Locate the cell with the specified text and output its [X, Y] center coordinate. 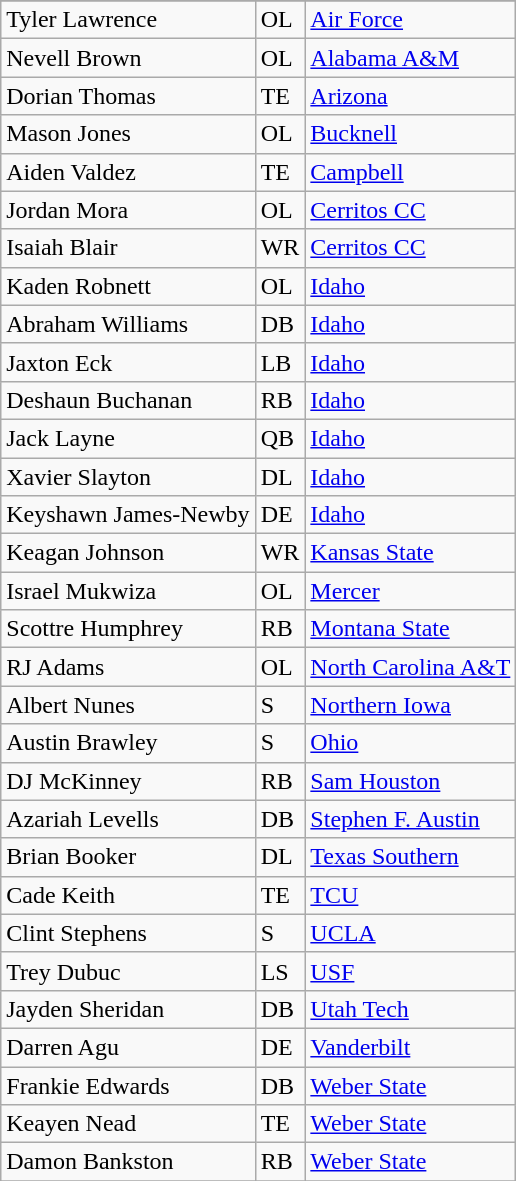
Clint Stephens [128, 933]
Stephen F. Austin [410, 819]
Israel Mukwiza [128, 591]
Sam Houston [410, 781]
Utah Tech [410, 1009]
Vanderbilt [410, 1047]
Isaiah Blair [128, 248]
Azariah Levells [128, 819]
Xavier Slayton [128, 477]
Trey Dubuc [128, 971]
TCU [410, 895]
Mercer [410, 591]
Jaxton Eck [128, 362]
LS [280, 971]
Cade Keith [128, 895]
Dorian Thomas [128, 96]
Arizona [410, 96]
Austin Brawley [128, 743]
Northern Iowa [410, 705]
Aiden Valdez [128, 172]
Albert Nunes [128, 705]
Campbell [410, 172]
Tyler Lawrence [128, 20]
QB [280, 438]
Brian Booker [128, 857]
Alabama A&M [410, 58]
Ohio [410, 743]
Jack Layne [128, 438]
Jordan Mora [128, 210]
USF [410, 971]
Damon Bankston [128, 1162]
Scottre Humphrey [128, 629]
Jayden Sheridan [128, 1009]
RJ Adams [128, 667]
Montana State [410, 629]
LB [280, 362]
DJ McKinney [128, 781]
Darren Agu [128, 1047]
North Carolina A&T [410, 667]
Kansas State [410, 553]
Nevell Brown [128, 58]
Keayen Nead [128, 1124]
Frankie Edwards [128, 1085]
Deshaun Buchanan [128, 400]
Kaden Robnett [128, 286]
Texas Southern [410, 857]
UCLA [410, 933]
Air Force [410, 20]
Bucknell [410, 134]
Keagan Johnson [128, 553]
Abraham Williams [128, 324]
Keyshawn James-Newby [128, 515]
Mason Jones [128, 134]
